Pinpoint the cell where the given text exists, returning its (X, Y) midpoint coordinate. 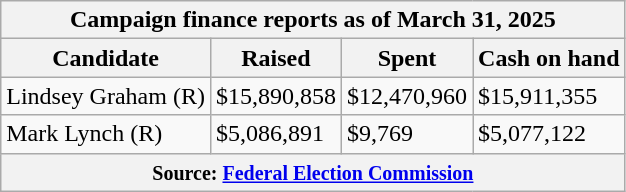
Campaign finance reports as of March 31, 2025 (313, 20)
Source: Federal Election Commission (313, 172)
Mark Lynch (R) (106, 134)
$15,911,355 (549, 96)
$5,077,122 (549, 134)
$5,086,891 (276, 134)
$15,890,858 (276, 96)
Raised (276, 58)
Candidate (106, 58)
$12,470,960 (406, 96)
Lindsey Graham (R) (106, 96)
Spent (406, 58)
$9,769 (406, 134)
Cash on hand (549, 58)
